Provide the (x, y) coordinate of the cell's center where the given text is located.  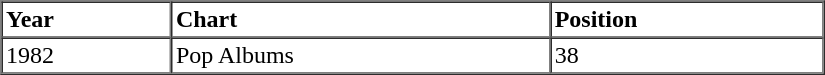
Chart (360, 20)
38 (686, 56)
1982 (87, 56)
Pop Albums (360, 56)
Year (87, 20)
Position (686, 20)
